Output the [X, Y] coordinate of the center of the cell containing the given text.  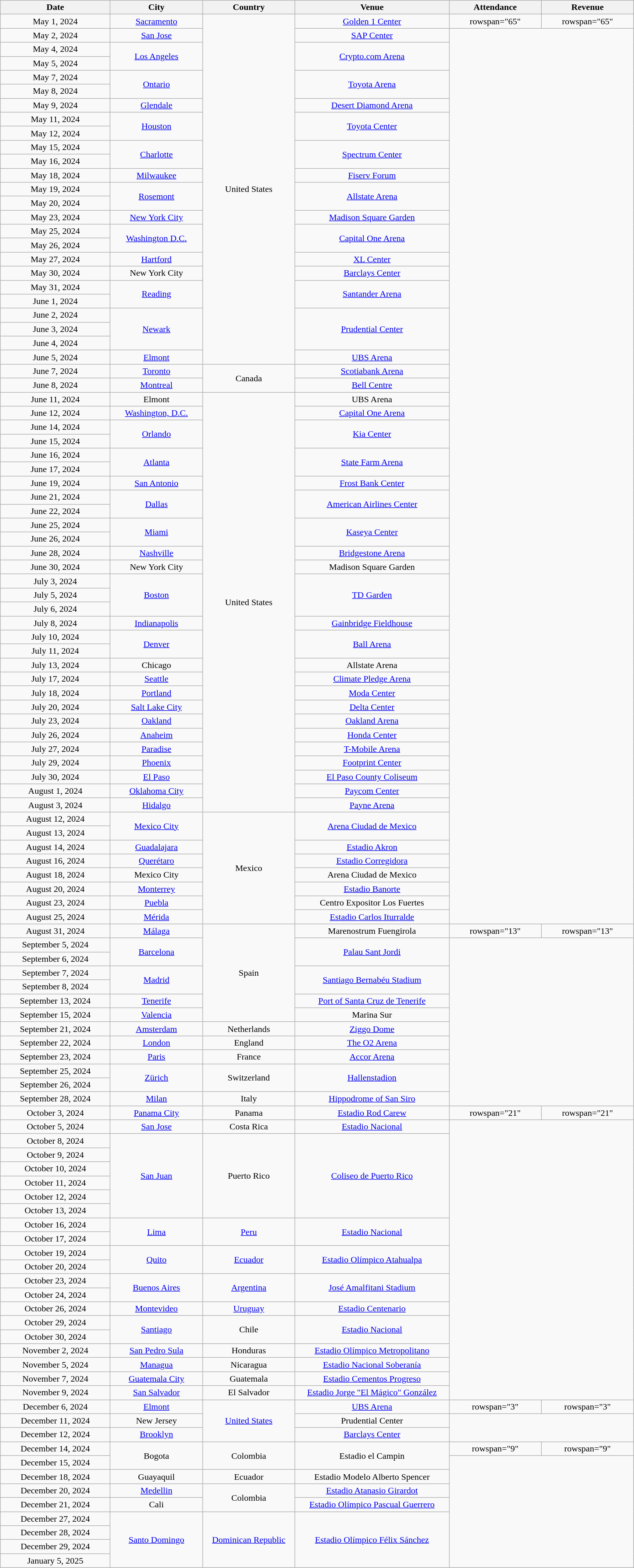
Phoenix [157, 763]
October 12, 2024 [55, 1197]
November 2, 2024 [55, 1351]
May 25, 2024 [55, 231]
San Juan [157, 1176]
June 3, 2024 [55, 329]
Atlanta [157, 462]
El Salvador [249, 1393]
July 6, 2024 [55, 609]
Panama City [157, 1113]
May 27, 2024 [55, 259]
Oakland Arena [372, 721]
December 21, 2024 [55, 1504]
Indianapolis [157, 623]
Medellin [157, 1490]
Paradise [157, 749]
Estadio Nacional Soberanía [372, 1365]
June 12, 2024 [55, 413]
September 21, 2024 [55, 1029]
Argentina [249, 1287]
TD Garden [372, 595]
Ball Arena [372, 644]
Attendance [495, 7]
Mexico [249, 868]
August 3, 2024 [55, 805]
August 20, 2024 [55, 889]
October 30, 2024 [55, 1337]
Centro Expositor Los Fuertes [372, 903]
Brooklyn [157, 1435]
January 5, 2025 [55, 1561]
October 17, 2024 [55, 1239]
Estadio Olímpico Metropolitano [372, 1351]
Sacramento [157, 21]
Estadio Rod Carew [372, 1113]
England [249, 1043]
May 19, 2024 [55, 189]
December 12, 2024 [55, 1435]
Amsterdam [157, 1029]
Guatemala [249, 1379]
Santiago Bernabéu Stadium [372, 980]
Estadio Olímpico Pascual Guerrero [372, 1504]
December 20, 2024 [55, 1490]
Miami [157, 532]
June 8, 2024 [55, 385]
Puerto Rico [249, 1176]
September 28, 2024 [55, 1099]
Hartford [157, 259]
Bogota [157, 1456]
Chicago [157, 665]
Reading [157, 294]
December 28, 2024 [55, 1533]
Valencia [157, 1015]
October 29, 2024 [55, 1323]
Kia Center [372, 434]
July 26, 2024 [55, 735]
Honda Center [372, 735]
Peru [249, 1232]
November 5, 2024 [55, 1365]
Montevideo [157, 1309]
American Airlines Center [372, 504]
July 3, 2024 [55, 581]
Charlotte [157, 154]
Hallenstadion [372, 1078]
December 27, 2024 [55, 1519]
Paris [157, 1057]
Palau Sant Jordi [372, 952]
July 27, 2024 [55, 749]
Costa Rica [249, 1127]
May 8, 2024 [55, 91]
Dominican Republic [249, 1540]
Boston [157, 595]
Netherlands [249, 1029]
May 15, 2024 [55, 147]
October 16, 2024 [55, 1225]
June 2, 2024 [55, 315]
Estadio Olímpico Félix Sánchez [372, 1540]
May 18, 2024 [55, 175]
Marenostrum Fuengirola [372, 931]
October 13, 2024 [55, 1211]
October 19, 2024 [55, 1253]
Tenerife [157, 1001]
May 12, 2024 [55, 133]
Delta Center [372, 707]
Estadio Centenario [372, 1309]
October 26, 2024 [55, 1309]
August 14, 2024 [55, 847]
December 6, 2024 [55, 1407]
June 5, 2024 [55, 357]
Anaheim [157, 735]
Canada [249, 378]
June 25, 2024 [55, 525]
San Pedro Sula [157, 1351]
Switzerland [249, 1078]
October 3, 2024 [55, 1113]
Desert Diamond Arena [372, 105]
Madrid [157, 980]
June 1, 2024 [55, 301]
Santander Arena [372, 294]
Montreal [157, 385]
Estadio Akron [372, 847]
Chile [249, 1330]
July 10, 2024 [55, 637]
Scotiabank Arena [372, 371]
August 13, 2024 [55, 833]
May 5, 2024 [55, 63]
Cali [157, 1504]
May 30, 2024 [55, 273]
France [249, 1057]
Estadio Modelo Alberto Spencer [372, 1476]
Revenue [588, 7]
May 7, 2024 [55, 77]
Milan [157, 1099]
Santo Domingo [157, 1540]
July 13, 2024 [55, 665]
Estadio el Campin [372, 1456]
October 20, 2024 [55, 1267]
June 4, 2024 [55, 343]
June 17, 2024 [55, 469]
Buenos Aires [157, 1287]
Moda Center [372, 693]
August 18, 2024 [55, 875]
Estadio Olímpico Atahualpa [372, 1260]
San Salvador [157, 1393]
Crypto.com Arena [372, 56]
Estadio Jorge "El Mágico" González [372, 1393]
Orlando [157, 434]
July 5, 2024 [55, 595]
Houston [157, 126]
Estadio Cementos Progreso [372, 1379]
November 7, 2024 [55, 1379]
September 26, 2024 [55, 1085]
Honduras [249, 1351]
Bridgestone Arena [372, 553]
May 20, 2024 [55, 203]
Estadio Corregidora [372, 861]
October 24, 2024 [55, 1294]
Milwaukee [157, 175]
October 8, 2024 [55, 1141]
May 23, 2024 [55, 217]
May 2, 2024 [55, 35]
June 11, 2024 [55, 399]
Panama [249, 1113]
Barcelona [157, 952]
August 23, 2024 [55, 903]
June 7, 2024 [55, 371]
Glendale [157, 105]
Mérida [157, 917]
Nashville [157, 553]
Port of Santa Cruz de Tenerife [372, 1001]
May 31, 2024 [55, 287]
October 5, 2024 [55, 1127]
Puebla [157, 903]
Washington D.C. [157, 238]
Guayaquil [157, 1476]
Lima [157, 1232]
August 16, 2024 [55, 861]
December 15, 2024 [55, 1462]
December 11, 2024 [55, 1421]
Ontario [157, 84]
Uruguay [249, 1309]
August 25, 2024 [55, 917]
Italy [249, 1099]
XL Center [372, 259]
August 1, 2024 [55, 791]
September 8, 2024 [55, 987]
Oakland [157, 721]
State Farm Arena [372, 462]
May 1, 2024 [55, 21]
May 16, 2024 [55, 161]
July 20, 2024 [55, 707]
Paycom Center [372, 791]
Climate Pledge Arena [372, 679]
Oklahoma City [157, 791]
September 5, 2024 [55, 945]
December 18, 2024 [55, 1476]
June 30, 2024 [55, 567]
Venue [372, 7]
September 25, 2024 [55, 1071]
May 11, 2024 [55, 119]
Country [249, 7]
July 8, 2024 [55, 623]
Managua [157, 1365]
June 16, 2024 [55, 455]
June 14, 2024 [55, 427]
Estadio Carlos Iturralde [372, 917]
Kaseya Center [372, 532]
October 10, 2024 [55, 1169]
Quito [157, 1260]
September 15, 2024 [55, 1015]
Salt Lake City [157, 707]
Los Angeles [157, 56]
Date [55, 7]
Denver [157, 644]
July 29, 2024 [55, 763]
June 21, 2024 [55, 497]
Estadio Atanasio Girardot [372, 1490]
El Paso County Coliseum [372, 777]
SAP Center [372, 35]
Spain [249, 973]
London [157, 1043]
Málaga [157, 931]
Toronto [157, 371]
Toyota Arena [372, 84]
Golden 1 Center [372, 21]
August 12, 2024 [55, 819]
The O2 Arena [372, 1043]
Seattle [157, 679]
El Paso [157, 777]
New Jersey [157, 1421]
Estadio Banorte [372, 889]
Gainbridge Fieldhouse [372, 623]
Querétaro [157, 861]
San Antonio [157, 483]
Bell Centre [372, 385]
Payne Arena [372, 805]
Santiago [157, 1330]
Spectrum Center [372, 154]
July 30, 2024 [55, 777]
August 31, 2024 [55, 931]
September 23, 2024 [55, 1057]
Frost Bank Center [372, 483]
José Amalfitani Stadium [372, 1287]
Nicaragua [249, 1365]
June 28, 2024 [55, 553]
Footprint Center [372, 763]
December 14, 2024 [55, 1449]
Hidalgo [157, 805]
Washington, D.C. [157, 413]
September 22, 2024 [55, 1043]
Dallas [157, 504]
October 11, 2024 [55, 1183]
Hippodrome of San Siro [372, 1099]
July 18, 2024 [55, 693]
September 7, 2024 [55, 973]
Toyota Center [372, 126]
November 9, 2024 [55, 1393]
June 22, 2024 [55, 511]
Zürich [157, 1078]
July 17, 2024 [55, 679]
July 11, 2024 [55, 651]
September 13, 2024 [55, 1001]
Monterrey [157, 889]
Ziggo Dome [372, 1029]
Marina Sur [372, 1015]
Rosemont [157, 196]
September 6, 2024 [55, 959]
Portland [157, 693]
Fiserv Forum [372, 175]
Coliseo de Puerto Rico [372, 1176]
December 29, 2024 [55, 1547]
October 9, 2024 [55, 1155]
Guadalajara [157, 847]
October 23, 2024 [55, 1281]
June 15, 2024 [55, 441]
June 19, 2024 [55, 483]
May 4, 2024 [55, 49]
July 23, 2024 [55, 721]
City [157, 7]
June 26, 2024 [55, 539]
Newark [157, 329]
Accor Arena [372, 1057]
T-Mobile Arena [372, 749]
May 26, 2024 [55, 245]
Guatemala City [157, 1379]
May 9, 2024 [55, 105]
